Identify which cell holds the provided text, then report its [X, Y] central coordinate. 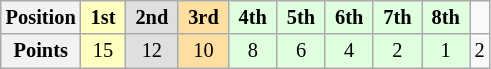
5th [301, 17]
6th [349, 17]
Points [41, 51]
6 [301, 51]
3rd [203, 17]
4th [253, 17]
Position [41, 17]
12 [152, 51]
10 [203, 51]
2nd [152, 17]
8 [253, 51]
4 [349, 51]
1st [104, 17]
8th [446, 17]
1 [446, 51]
7th [397, 17]
15 [104, 51]
